From the cell containing the given text, extract its center point as [X, Y] coordinate. 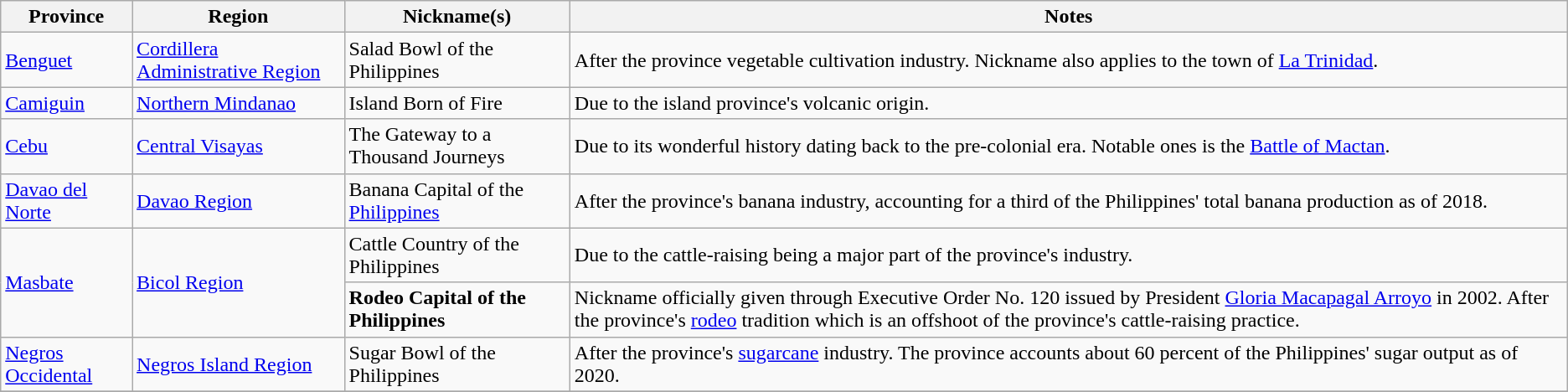
Rodeo Capital of the Philippines [457, 310]
Cattle Country of the Philippines [457, 255]
Cordillera Administrative Region [238, 60]
Due to its wonderful history dating back to the pre-colonial era. Notable ones is the Battle of Mactan. [1069, 146]
Nickname(s) [457, 17]
Central Visayas [238, 146]
Salad Bowl of the Philippines [457, 60]
After the province's sugarcane industry. The province accounts about 60 percent of the Philippines' sugar output as of 2020. [1069, 364]
Sugar Bowl of the Philippines [457, 364]
After the province vegetable cultivation industry. Nickname also applies to the town of La Trinidad. [1069, 60]
Due to the cattle-raising being a major part of the province's industry. [1069, 255]
Bicol Region [238, 282]
Banana Capital of the Philippines [457, 201]
Province [67, 17]
Cebu [67, 146]
Northern Mindanao [238, 103]
Davao Region [238, 201]
Benguet [67, 60]
Region [238, 17]
Island Born of Fire [457, 103]
The Gateway to a Thousand Journeys [457, 146]
Camiguin [67, 103]
Due to the island province's volcanic origin. [1069, 103]
After the province's banana industry, accounting for a third of the Philippines' total banana production as of 2018. [1069, 201]
Masbate [67, 282]
Negros Island Region [238, 364]
Notes [1069, 17]
Negros Occidental [67, 364]
Davao del Norte [67, 201]
